Capture the cell that displays the provided text and extract its (X, Y) central coordinate. 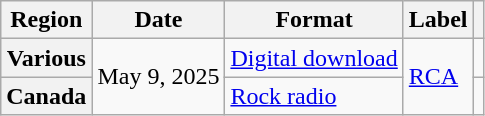
Date (158, 20)
Rock radio (314, 96)
Region (46, 20)
May 9, 2025 (158, 77)
Various (46, 58)
Format (314, 20)
Digital download (314, 58)
RCA (438, 77)
Canada (46, 96)
Label (438, 20)
